Capture the cell that displays the provided text and extract its [X, Y] central coordinate. 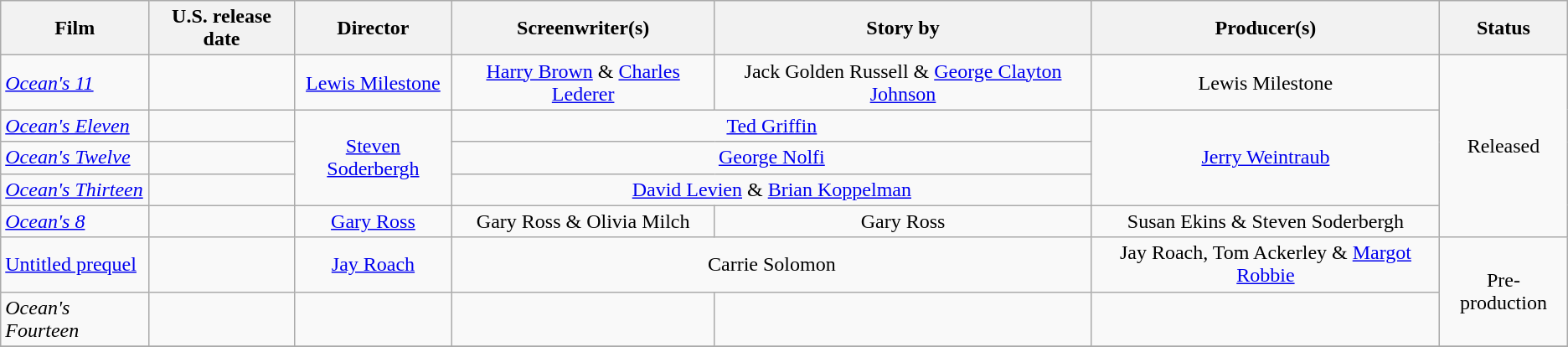
Jack Golden Russell & George Clayton Johnson [903, 82]
Ocean's Twelve [75, 158]
Jay Roach [373, 265]
Harry Brown & Charles Lederer [583, 82]
Gary Ross & Olivia Milch [583, 221]
Story by [903, 28]
Jay Roach, Tom Ackerley & Margot Robbie [1265, 265]
Jerry Weintraub [1265, 158]
Director [373, 28]
Ocean's 11 [75, 82]
Steven Soderbergh [373, 158]
David Levien & Brian Koppelman [771, 189]
Ocean's Thirteen [75, 189]
George Nolfi [771, 158]
Pre-production [1504, 292]
Carrie Solomon [771, 265]
Ted Griffin [771, 126]
Status [1504, 28]
Untitled prequel [75, 265]
Released [1504, 146]
Film [75, 28]
Ocean's Eleven [75, 126]
Producer(s) [1265, 28]
Susan Ekins & Steven Soderbergh [1265, 221]
Ocean's Fourteen [75, 319]
Ocean's 8 [75, 221]
Screenwriter(s) [583, 28]
U.S. release date [222, 28]
